Pinpoint the cell where the given text exists, returning its (x, y) midpoint coordinate. 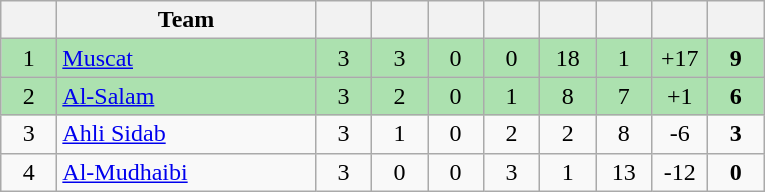
-12 (680, 172)
Ahli Sidab (186, 134)
+1 (680, 96)
Muscat (186, 58)
4 (29, 172)
13 (624, 172)
6 (736, 96)
Al-Salam (186, 96)
Al-Mudhaibi (186, 172)
7 (624, 96)
-6 (680, 134)
Team (186, 20)
+17 (680, 58)
9 (736, 58)
18 (568, 58)
